From the cell containing the given text, extract its center point as [x, y] coordinate. 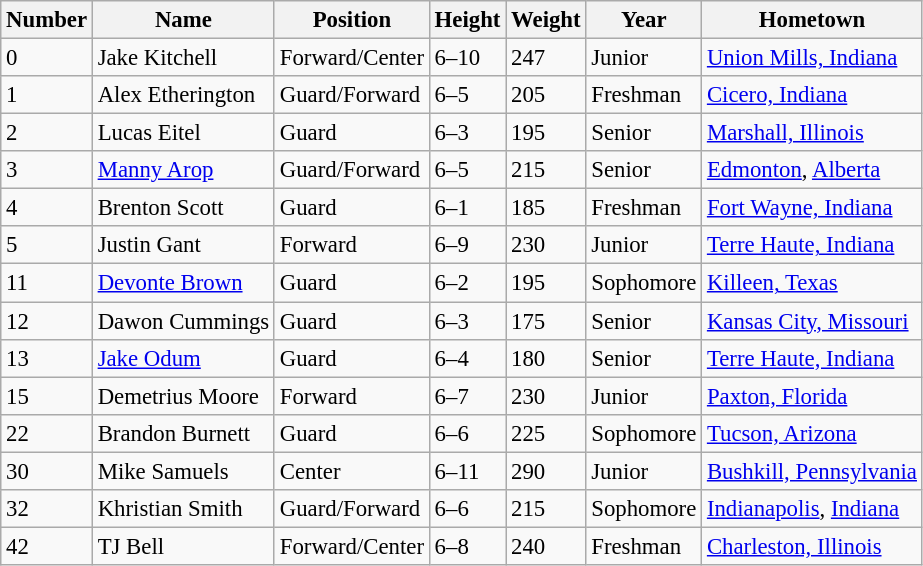
Mike Samuels [183, 471]
240 [546, 546]
Tucson, Arizona [812, 433]
6–4 [467, 358]
Hometown [812, 20]
Marshall, Illinois [812, 133]
Center [352, 471]
6–9 [467, 245]
Manny Arop [183, 170]
Number [47, 20]
Jake Kitchell [183, 58]
290 [546, 471]
6–2 [467, 283]
Khristian Smith [183, 509]
3 [47, 170]
Charleston, Illinois [812, 546]
2 [47, 133]
22 [47, 433]
6–8 [467, 546]
42 [47, 546]
Killeen, Texas [812, 283]
13 [47, 358]
Height [467, 20]
6–10 [467, 58]
12 [47, 321]
Kansas City, Missouri [812, 321]
15 [47, 396]
6–7 [467, 396]
Jake Odum [183, 358]
1 [47, 95]
Year [644, 20]
Brenton Scott [183, 208]
175 [546, 321]
Bushkill, Pennsylvania [812, 471]
Name [183, 20]
247 [546, 58]
TJ Bell [183, 546]
Brandon Burnett [183, 433]
Lucas Eitel [183, 133]
30 [47, 471]
Union Mills, Indiana [812, 58]
11 [47, 283]
4 [47, 208]
185 [546, 208]
Weight [546, 20]
Position [352, 20]
Edmonton, Alberta [812, 170]
Dawon Cummings [183, 321]
6–11 [467, 471]
6–1 [467, 208]
Devonte Brown [183, 283]
180 [546, 358]
32 [47, 509]
Alex Etherington [183, 95]
Justin Gant [183, 245]
225 [546, 433]
Indianapolis, Indiana [812, 509]
Fort Wayne, Indiana [812, 208]
0 [47, 58]
5 [47, 245]
Cicero, Indiana [812, 95]
Demetrius Moore [183, 396]
Paxton, Florida [812, 396]
205 [546, 95]
